Capture the cell that displays the provided text and extract its [X, Y] central coordinate. 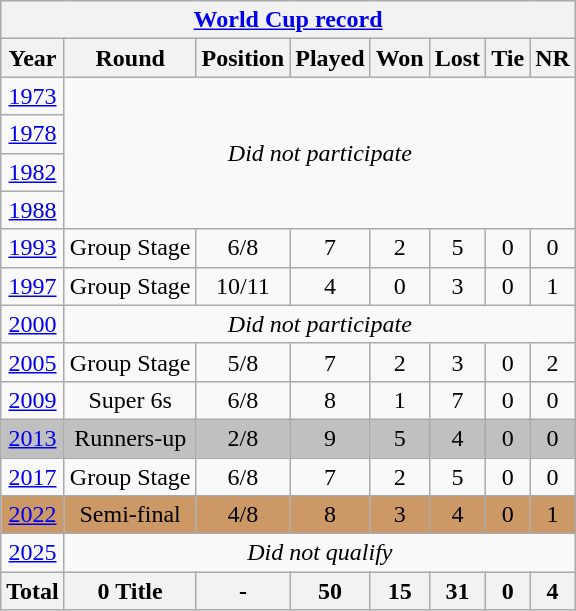
5/8 [243, 362]
2000 [33, 324]
Lost [457, 58]
9 [330, 438]
10/11 [243, 286]
Total [33, 591]
Won [400, 58]
1982 [33, 172]
15 [400, 591]
2005 [33, 362]
2022 [33, 515]
1997 [33, 286]
2013 [33, 438]
Round [130, 58]
2/8 [243, 438]
- [243, 591]
1978 [33, 134]
Semi-final [130, 515]
1993 [33, 248]
NR [553, 58]
1973 [33, 96]
Did not qualify [320, 553]
Runners-up [130, 438]
Super 6s [130, 400]
2025 [33, 553]
Tie [508, 58]
Year [33, 58]
1988 [33, 210]
0 Title [130, 591]
50 [330, 591]
31 [457, 591]
4/8 [243, 515]
Position [243, 58]
2017 [33, 477]
2009 [33, 400]
Played [330, 58]
World Cup record [288, 20]
